For the text-containing cell, return its midpoint in [x, y] coordinate format. 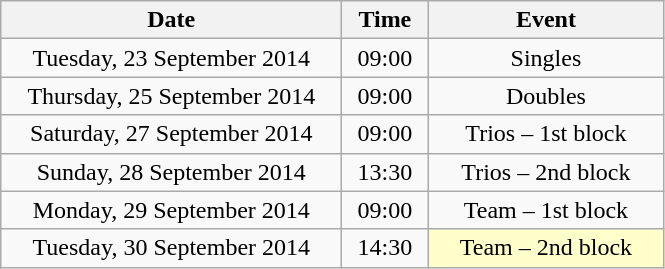
Trios – 1st block [546, 134]
Doubles [546, 96]
Date [172, 20]
Monday, 29 September 2014 [172, 210]
Sunday, 28 September 2014 [172, 172]
Thursday, 25 September 2014 [172, 96]
Event [546, 20]
Team – 2nd block [546, 248]
Tuesday, 30 September 2014 [172, 248]
Tuesday, 23 September 2014 [172, 58]
Team – 1st block [546, 210]
14:30 [385, 248]
13:30 [385, 172]
Singles [546, 58]
Saturday, 27 September 2014 [172, 134]
Trios – 2nd block [546, 172]
Time [385, 20]
